Identify which cell holds the provided text, then report its (x, y) central coordinate. 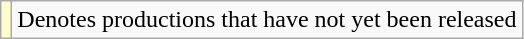
Denotes productions that have not yet been released (267, 20)
